Output the [x, y] coordinate of the center of the cell containing the given text.  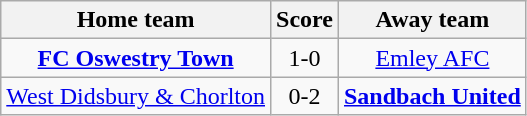
Sandbach United [432, 96]
FC Oswestry Town [136, 58]
Emley AFC [432, 58]
0-2 [305, 96]
Away team [432, 20]
1-0 [305, 58]
West Didsbury & Chorlton [136, 96]
Score [305, 20]
Home team [136, 20]
